Capture the cell that displays the provided text and extract its [x, y] central coordinate. 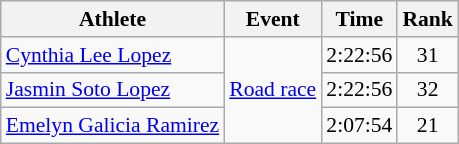
Rank [428, 19]
Event [272, 19]
Time [359, 19]
Cynthia Lee Lopez [113, 55]
2:07:54 [359, 126]
Jasmin Soto Lopez [113, 90]
Emelyn Galicia Ramirez [113, 126]
32 [428, 90]
21 [428, 126]
Road race [272, 90]
Athlete [113, 19]
31 [428, 55]
